Capture the cell that displays the provided text and extract its (X, Y) central coordinate. 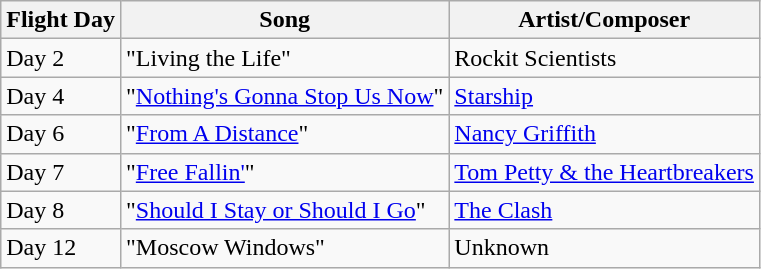
Day 2 (61, 58)
"Living the Life" (284, 58)
Day 6 (61, 134)
Day 4 (61, 96)
Unknown (604, 248)
Song (284, 20)
"From A Distance" (284, 134)
Day 12 (61, 248)
Day 8 (61, 210)
Tom Petty & the Heartbreakers (604, 172)
"Free Fallin'" (284, 172)
Nancy Griffith (604, 134)
The Clash (604, 210)
"Moscow Windows" (284, 248)
Rockit Scientists (604, 58)
Artist/Composer (604, 20)
"Nothing's Gonna Stop Us Now" (284, 96)
Day 7 (61, 172)
"Should I Stay or Should I Go" (284, 210)
Flight Day (61, 20)
Starship (604, 96)
